Find where the given text appears and provide that cell's center as (X, Y) coordinate. 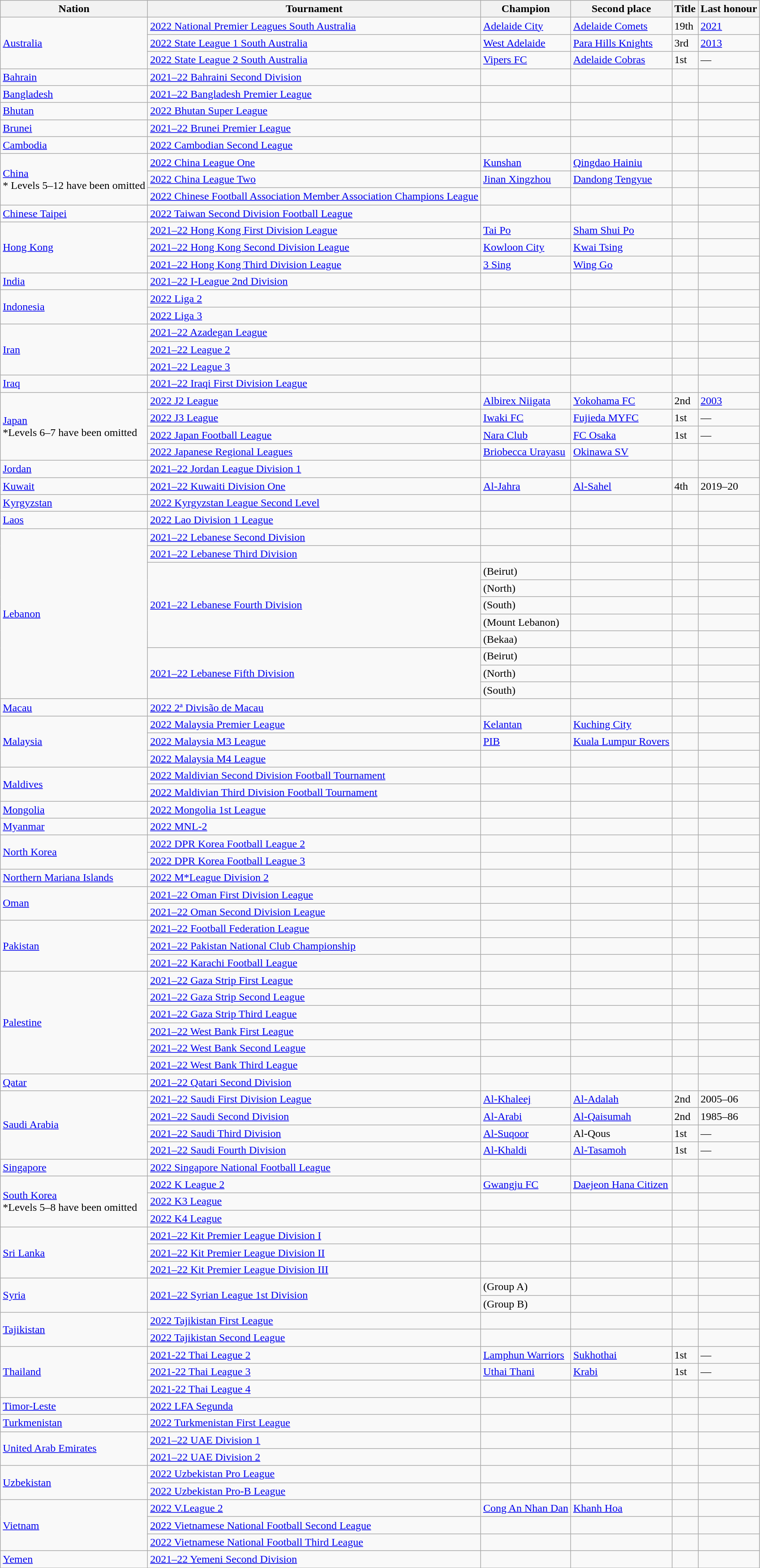
2022 Tajikistan First League (314, 1321)
2022 Taiwan Second Division Football League (314, 214)
Adelaide City (526, 26)
Lamphun Warriors (526, 1355)
2022 China League One (314, 162)
Sri Lanka (74, 1252)
3 Sing (526, 265)
2021–22 Lebanese Fourth Division (314, 605)
2021–22 Oman First Division League (314, 895)
2021–22 Kit Premier League Division II (314, 1252)
Albirex Niigata (526, 401)
North Korea (74, 852)
19th (685, 26)
Indonesia (74, 307)
2021–22 Saudi Third Division (314, 1133)
Second place (621, 9)
2021–22 Football Federation League (314, 929)
Al-Sahel (621, 486)
2022 2ª Divisão de Macau (314, 707)
United Arab Emirates (74, 1448)
Saudi Arabia (74, 1125)
2022 Cambodian Second League (314, 145)
India (74, 282)
Palestine (74, 1022)
2003 (729, 401)
2022 Uzbekistan Pro-B League (314, 1491)
Tajikistan (74, 1329)
Australia (74, 43)
2022 M*League Division 2 (314, 878)
2021–22 Qatari Second Division (314, 1082)
Kuala Lumpur Rovers (621, 741)
Hong Kong (74, 248)
2022 K League 2 (314, 1184)
2021–22 West Bank Third League (314, 1065)
3rd (685, 43)
Gwangju FC (526, 1184)
2021–22 Saudi Fourth Division (314, 1150)
2021–22 West Bank Second League (314, 1048)
Lebanon (74, 614)
2021–22 UAE Division 1 (314, 1440)
2021–22 Pakistan National Club Championship (314, 946)
2021–22 Hong Kong First Division League (314, 231)
Macau (74, 707)
Uzbekistan (74, 1483)
Nation (74, 9)
2021-22 Thai League 3 (314, 1372)
2022 J3 League (314, 418)
Northern Mariana Islands (74, 878)
2022 Singapore National Football League (314, 1167)
2022 Uzbekistan Pro League (314, 1474)
2022 MNL-2 (314, 827)
Pakistan (74, 946)
2021–22 Gaza Strip Third League (314, 1014)
Mongolia (74, 810)
Maldives (74, 784)
Yemen (74, 1559)
Fujieda MYFC (621, 418)
Iwaki FC (526, 418)
2021–22 West Bank First League (314, 1031)
2021–22 Bahraini Second Division (314, 77)
Last honour (729, 9)
2022 J2 League (314, 401)
2022 Chinese Football Association Member Association Champions League (314, 196)
China * Levels 5–12 have been omitted (74, 179)
2021–22 Hong Kong Third Division League (314, 265)
Al-Tasamoh (621, 1150)
2021-22 Thai League 2 (314, 1355)
2022 Turkmenistan First League (314, 1423)
Brunei (74, 128)
2022 V.League 2 (314, 1508)
Qingdao Hainiu (621, 162)
Khanh Hoa (621, 1508)
2022 K3 League (314, 1201)
Dandong Tengyue (621, 179)
Myanmar (74, 827)
2022 Japan Football League (314, 435)
Laos (74, 520)
2022 DPR Korea Football League 2 (314, 844)
2021–22 Jordan League Division 1 (314, 469)
2021–22 Hong Kong Second Division League (314, 248)
2021–22 Lebanese Second Division (314, 537)
Sham Shui Po (621, 231)
2022 Vietnamese National Football Third League (314, 1542)
Briobecca Urayasu (526, 452)
2022 Maldivian Second Division Football Tournament (314, 776)
Syria (74, 1295)
Timor-Leste (74, 1406)
Daejeon Hana Citizen (621, 1184)
Al-Suqoor (526, 1133)
2022 K4 League (314, 1218)
2022 Liga 2 (314, 299)
Singapore (74, 1167)
2022 State League 1 South Australia (314, 43)
2022 LFA Segunda (314, 1406)
Al-Adalah (621, 1099)
Iran (74, 350)
2021–22 UAE Division 2 (314, 1457)
2021–22 Azadegan League (314, 333)
Kelantan (526, 724)
(Bekaa) (526, 639)
Adelaide Comets (621, 26)
Al-Jahra (526, 486)
2022 Lao Division 1 League (314, 520)
Jordan (74, 469)
Uthai Thani (526, 1372)
Kwai Tsing (621, 248)
Al-Qous (621, 1133)
Okinawa SV (621, 452)
2021–22 Saudi Second Division (314, 1116)
2021–22 Gaza Strip Second League (314, 997)
FC Osaka (621, 435)
Kowloon City (526, 248)
2019–20 (729, 486)
2021–22 Karachi Football League (314, 963)
2022 DPR Korea Football League 3 (314, 861)
Al-Khaleej (526, 1099)
Vietnam (74, 1525)
Al-Arabi (526, 1116)
Krabi (621, 1372)
Al-Qaisumah (621, 1116)
Wing Go (621, 265)
2021 (729, 26)
2021–22 Kuwaiti Division One (314, 486)
Sukhothai (621, 1355)
Tai Po (526, 231)
2021–22 Oman Second Division League (314, 912)
(Group B) (526, 1304)
2022 Malaysia M4 League (314, 759)
Al-Khaldi (526, 1150)
2022 Maldivian Third Division Football Tournament (314, 793)
2022 Bhutan Super League (314, 111)
Oman (74, 903)
Bahrain (74, 77)
2005–06 (729, 1099)
Malaysia (74, 741)
2021–22 Kit Premier League Division I (314, 1235)
Qatar (74, 1082)
2021–22 Lebanese Third Division (314, 554)
2022 State League 2 South Australia (314, 60)
2022 Tajikistan Second League (314, 1338)
2021–22 Brunei Premier League (314, 128)
Kunshan (526, 162)
Kuwait (74, 486)
Kuching City (621, 724)
Chinese Taipei (74, 214)
Japan *Levels 6–7 have been omitted (74, 426)
Jinan Xingzhou (526, 179)
2022 China League Two (314, 179)
Para Hills Knights (621, 43)
2022 Japanese Regional Leagues (314, 452)
2022 Kyrgyzstan League Second Level (314, 503)
Bhutan (74, 111)
2021–22 League 3 (314, 367)
Yokohama FC (621, 401)
(Mount Lebanon) (526, 622)
2021–22 Gaza Strip First League (314, 980)
Cong An Nhan Dan (526, 1508)
Thailand (74, 1372)
Vipers FC (526, 60)
Tournament (314, 9)
PIB (526, 741)
Adelaide Cobras (621, 60)
2021–22 Iraqi First Division League (314, 384)
(Group A) (526, 1286)
2022 Mongolia 1st League (314, 810)
2021–22 I-League 2nd Division (314, 282)
Champion (526, 9)
4th (685, 486)
2022 Malaysia M3 League (314, 741)
Title (685, 9)
Iraq (74, 384)
Bangladesh (74, 94)
2021–22 Lebanese Fifth Division (314, 673)
2021–22 Kit Premier League Division III (314, 1269)
2021–22 Bangladesh Premier League (314, 94)
Turkmenistan (74, 1423)
South Korea *Levels 5–8 have been omitted (74, 1201)
2021-22 Thai League 4 (314, 1389)
Kyrgyzstan (74, 503)
2021–22 Syrian League 1st Division (314, 1295)
2021–22 League 2 (314, 350)
2022 National Premier Leagues South Australia (314, 26)
2021–22 Yemeni Second Division (314, 1559)
2013 (729, 43)
Cambodia (74, 145)
West Adelaide (526, 43)
2022 Malaysia Premier League (314, 724)
2022 Liga 3 (314, 316)
Nara Club (526, 435)
2022 Vietnamese National Football Second League (314, 1525)
2021–22 Saudi First Division League (314, 1099)
1985–86 (729, 1116)
